Find where the given text appears and provide that cell's center as [x, y] coordinate. 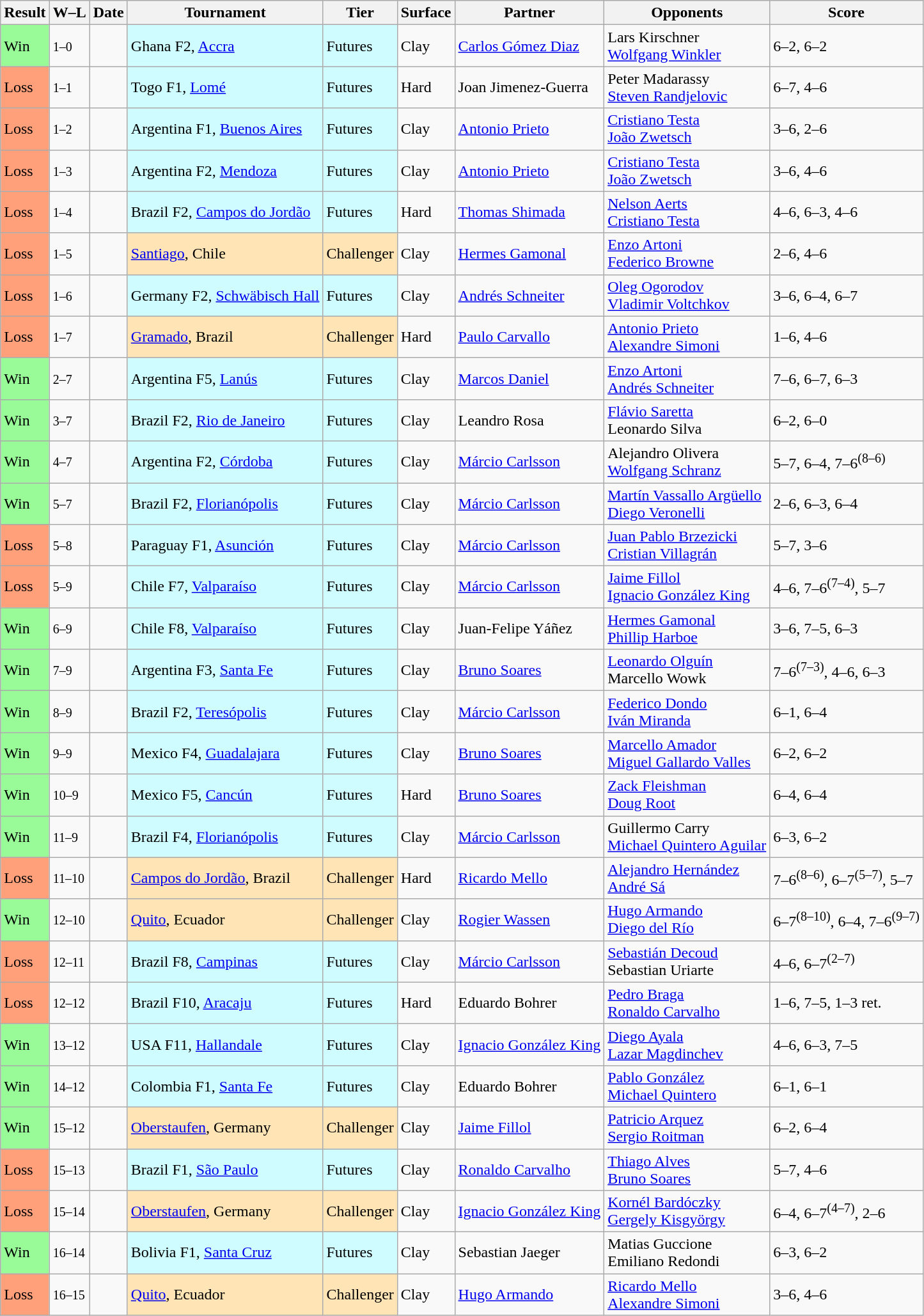
Hugo Armando [529, 1295]
Zack Fleishman Doug Root [687, 795]
4–6, 6–7(2–7) [847, 961]
Antonio Prieto Alexandre Simoni [687, 337]
Gramado, Brazil [225, 337]
Argentina F5, Lanús [225, 379]
5–9 [69, 587]
11–10 [69, 878]
Alejandro Olivera Wolfgang Schranz [687, 462]
Pablo González Michael Quintero [687, 1086]
Guillermo Carry Michael Quintero Aguilar [687, 837]
1–0 [69, 46]
1–6, 7–5, 1–3 ret. [847, 1003]
Paraguay F1, Asunción [225, 545]
Andrés Schneiter [529, 296]
Diego Ayala Lazar Magdinchev [687, 1044]
Ricardo Mello [529, 878]
Juan Pablo Brzezicki Cristian Villagrán [687, 545]
6–7, 4–6 [847, 87]
Leonardo Olguín Marcello Wowk [687, 670]
Patricio Arquez Sergio Roitman [687, 1127]
16–14 [69, 1253]
16–15 [69, 1295]
Alejandro Hernández André Sá [687, 878]
1–6, 4–6 [847, 337]
6–1, 6–4 [847, 711]
Federico Dondo Iván Miranda [687, 711]
3–6, 2–6 [847, 129]
Argentina F3, Santa Fe [225, 670]
W–L [69, 13]
Mexico F5, Cancún [225, 795]
8–9 [69, 711]
Mexico F4, Guadalajara [225, 754]
Tournament [225, 13]
Matias Guccione Emiliano Redondi [687, 1253]
Santiago, Chile [225, 253]
2–6, 6–3, 6–4 [847, 503]
Ronaldo Carvalho [529, 1169]
5–7, 4–6 [847, 1169]
Marcos Daniel [529, 379]
6–2, 6–0 [847, 420]
Chile F7, Valparaíso [225, 587]
4–7 [69, 462]
1–4 [69, 212]
5–8 [69, 545]
4–6, 6–3, 7–5 [847, 1044]
Flávio Saretta Leonardo Silva [687, 420]
7–6(8–6), 6–7(5–7), 5–7 [847, 878]
2–6, 4–6 [847, 253]
12–12 [69, 1003]
Enzo Artoni Andrés Schneiter [687, 379]
Brazil F10, Aracaju [225, 1003]
Thomas Shimada [529, 212]
6–1, 6–1 [847, 1086]
Joan Jimenez-Guerra [529, 87]
Sebastian Jaeger [529, 1253]
Chile F8, Valparaíso [225, 628]
14–12 [69, 1086]
6–7(8–10), 6–4, 7–6(9–7) [847, 920]
Jaime Fillol Ignacio González King [687, 587]
Argentina F2, Mendoza [225, 170]
Brazil F2, Florianópolis [225, 503]
Brazil F1, São Paulo [225, 1169]
Lars Kirschner Wolfgang Winkler [687, 46]
Jaime Fillol [529, 1127]
Date [109, 13]
7–9 [69, 670]
USA F11, Hallandale [225, 1044]
9–9 [69, 754]
Sebastián Decoud Sebastian Uriarte [687, 961]
Result [25, 13]
Togo F1, Lomé [225, 87]
15–14 [69, 1212]
Ricardo Mello Alexandre Simoni [687, 1295]
Martín Vassallo Argüello Diego Veronelli [687, 503]
Rogier Wassen [529, 920]
5–7, 3–6 [847, 545]
Peter Madarassy Steven Randjelovic [687, 87]
15–13 [69, 1169]
3–7 [69, 420]
1–3 [69, 170]
13–12 [69, 1044]
Tier [360, 13]
Pedro Braga Ronaldo Carvalho [687, 1003]
6–4, 6–7(4–7), 2–6 [847, 1212]
Brazil F2, Campos do Jordão [225, 212]
6–2, 6–4 [847, 1127]
Brazil F2, Teresópolis [225, 711]
7–6(7–3), 4–6, 6–3 [847, 670]
4–6, 7–6(7–4), 5–7 [847, 587]
Brazil F8, Campinas [225, 961]
Argentina F2, Córdoba [225, 462]
Thiago Alves Bruno Soares [687, 1169]
Nelson Aerts Cristiano Testa [687, 212]
6–9 [69, 628]
Enzo Artoni Federico Browne [687, 253]
Brazil F4, Florianópolis [225, 837]
12–10 [69, 920]
Kornél Bardóczky Gergely Kisgyörgy [687, 1212]
Juan-Felipe Yáñez [529, 628]
3–6, 6–4, 6–7 [847, 296]
Hugo Armando Diego del Río [687, 920]
1–2 [69, 129]
5–7 [69, 503]
1–7 [69, 337]
Hermes Gamonal [529, 253]
Score [847, 13]
11–9 [69, 837]
7–6, 6–7, 6–3 [847, 379]
1–6 [69, 296]
Leandro Rosa [529, 420]
Ghana F2, Accra [225, 46]
Argentina F1, Buenos Aires [225, 129]
3–6, 7–5, 6–3 [847, 628]
10–9 [69, 795]
Marcello Amador Miguel Gallardo Valles [687, 754]
Germany F2, Schwäbisch Hall [225, 296]
1–5 [69, 253]
4–6, 6–3, 4–6 [847, 212]
5–7, 6–4, 7–6(8–6) [847, 462]
Partner [529, 13]
Bolivia F1, Santa Cruz [225, 1253]
Campos do Jordão, Brazil [225, 878]
Surface [426, 13]
Carlos Gómez Diaz [529, 46]
Paulo Carvallo [529, 337]
Hermes Gamonal Phillip Harboe [687, 628]
Opponents [687, 13]
15–12 [69, 1127]
Oleg Ogorodov Vladimir Voltchkov [687, 296]
12–11 [69, 961]
Brazil F2, Rio de Janeiro [225, 420]
Colombia F1, Santa Fe [225, 1086]
1–1 [69, 87]
2–7 [69, 379]
6–4, 6–4 [847, 795]
